Determine the (X, Y) coordinate at the center of the cell enclosing the given text.  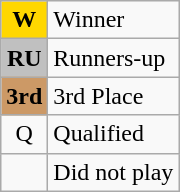
Did not play (114, 172)
Runners-up (114, 58)
W (24, 20)
3rd (24, 96)
Q (24, 134)
3rd Place (114, 96)
Winner (114, 20)
RU (24, 58)
Qualified (114, 134)
